Determine the [x, y] coordinate at the center of the cell enclosing the given text.  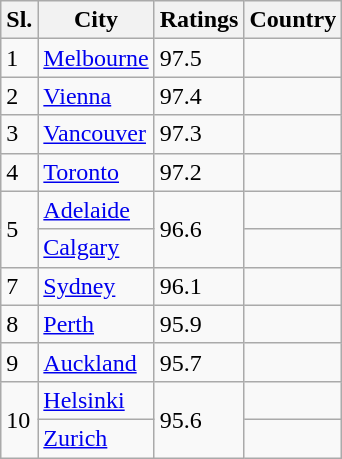
Perth [96, 324]
96.1 [199, 286]
Helsinki [96, 400]
9 [20, 362]
City [96, 20]
1 [20, 58]
Auckland [96, 362]
Adelaide [96, 210]
8 [20, 324]
3 [20, 134]
97.5 [199, 58]
2 [20, 96]
Country [293, 20]
Toronto [96, 172]
Sydney [96, 286]
10 [20, 419]
97.2 [199, 172]
7 [20, 286]
Melbourne [96, 58]
5 [20, 229]
95.9 [199, 324]
97.3 [199, 134]
Vienna [96, 96]
Ratings [199, 20]
95.6 [199, 419]
Sl. [20, 20]
97.4 [199, 96]
96.6 [199, 229]
Zurich [96, 438]
Vancouver [96, 134]
4 [20, 172]
Calgary [96, 248]
95.7 [199, 362]
